Capture the cell that displays the provided text and extract its (X, Y) central coordinate. 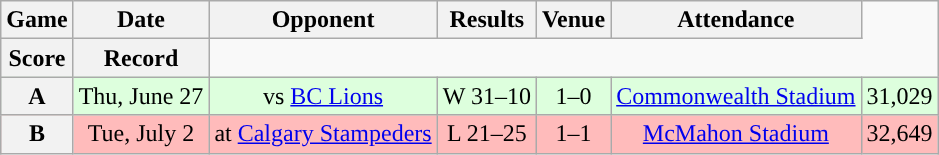
Record (141, 58)
1–0 (573, 96)
Attendance (736, 20)
Results (486, 20)
at Calgary Stampeders (323, 134)
vs BC Lions (323, 96)
L 21–25 (486, 134)
Date (141, 20)
B (37, 134)
1–1 (573, 134)
Thu, June 27 (141, 96)
31,029 (900, 96)
Tue, July 2 (141, 134)
McMahon Stadium (736, 134)
Game (37, 20)
Score (37, 58)
W 31–10 (486, 96)
32,649 (900, 134)
Venue (573, 20)
A (37, 96)
Opponent (323, 20)
Commonwealth Stadium (736, 96)
